Pinpoint the cell where the given text exists, returning its [X, Y] midpoint coordinate. 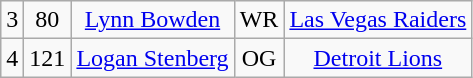
WR [259, 20]
Lynn Bowden [152, 20]
80 [48, 20]
Detroit Lions [378, 58]
Logan Stenberg [152, 58]
3 [12, 20]
4 [12, 58]
121 [48, 58]
Las Vegas Raiders [378, 20]
OG [259, 58]
